Provide the (x, y) coordinate of the cell's center where the given text is located.  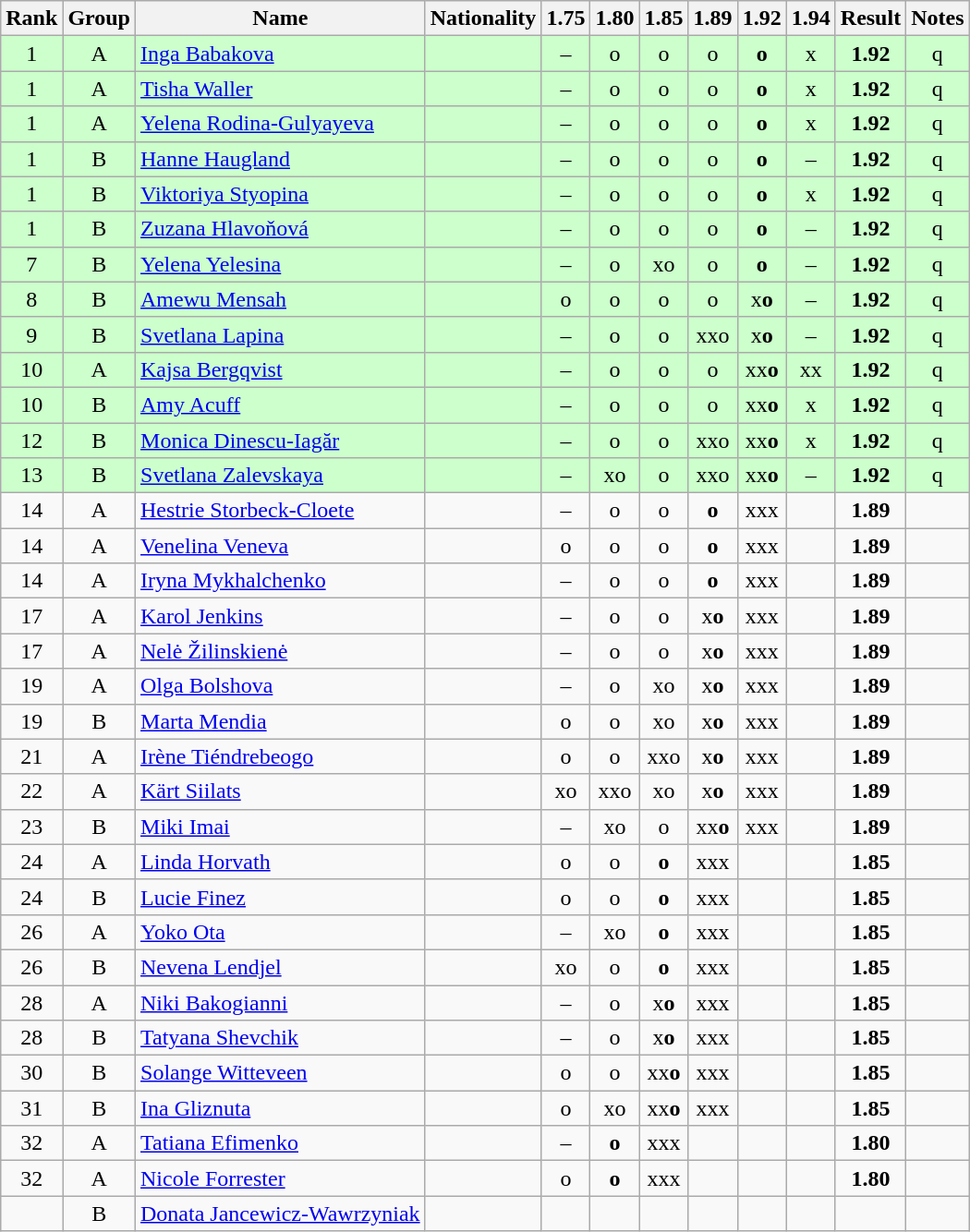
Tatyana Shevchik (281, 1038)
Yelena Yelesina (281, 264)
Miki Imai (281, 827)
1.94 (811, 18)
Linda Horvath (281, 862)
22 (31, 791)
Result (870, 18)
Irène Tiéndrebeogo (281, 756)
Svetlana Zalevskaya (281, 476)
30 (31, 1073)
13 (31, 476)
Yelena Rodina-Gulyayeva (281, 124)
Lucie Finez (281, 897)
12 (31, 441)
Solange Witteveen (281, 1073)
Yoko Ota (281, 932)
1.75 (565, 18)
Iryna Mykhalchenko (281, 581)
Group (100, 18)
Nicole Forrester (281, 1178)
7 (31, 264)
Nevena Lendjel (281, 967)
31 (31, 1108)
Kajsa Bergqvist (281, 369)
Svetlana Lapina (281, 334)
9 (31, 334)
Viktoriya Styopina (281, 194)
23 (31, 827)
Tisha Waller (281, 89)
8 (31, 299)
Kärt Siilats (281, 791)
Monica Dinescu-Iagăr (281, 441)
Notes (938, 18)
21 (31, 756)
Name (281, 18)
Hanne Haugland (281, 159)
Olga Bolshova (281, 686)
Venelina Veneva (281, 546)
Niki Bakogianni (281, 1002)
Amy Acuff (281, 405)
Donata Jancewicz-Wawrzyniak (281, 1214)
xx (811, 369)
Hestrie Storbeck-Cloete (281, 511)
Nelė Žilinskienė (281, 651)
Amewu Mensah (281, 299)
Tatiana Efimenko (281, 1143)
Nationality (483, 18)
Ina Gliznuta (281, 1108)
Rank (31, 18)
Inga Babakova (281, 54)
Marta Mendia (281, 721)
Karol Jenkins (281, 616)
Zuzana Hlavoňová (281, 229)
